Output the (x, y) coordinate of the center of the cell containing the given text.  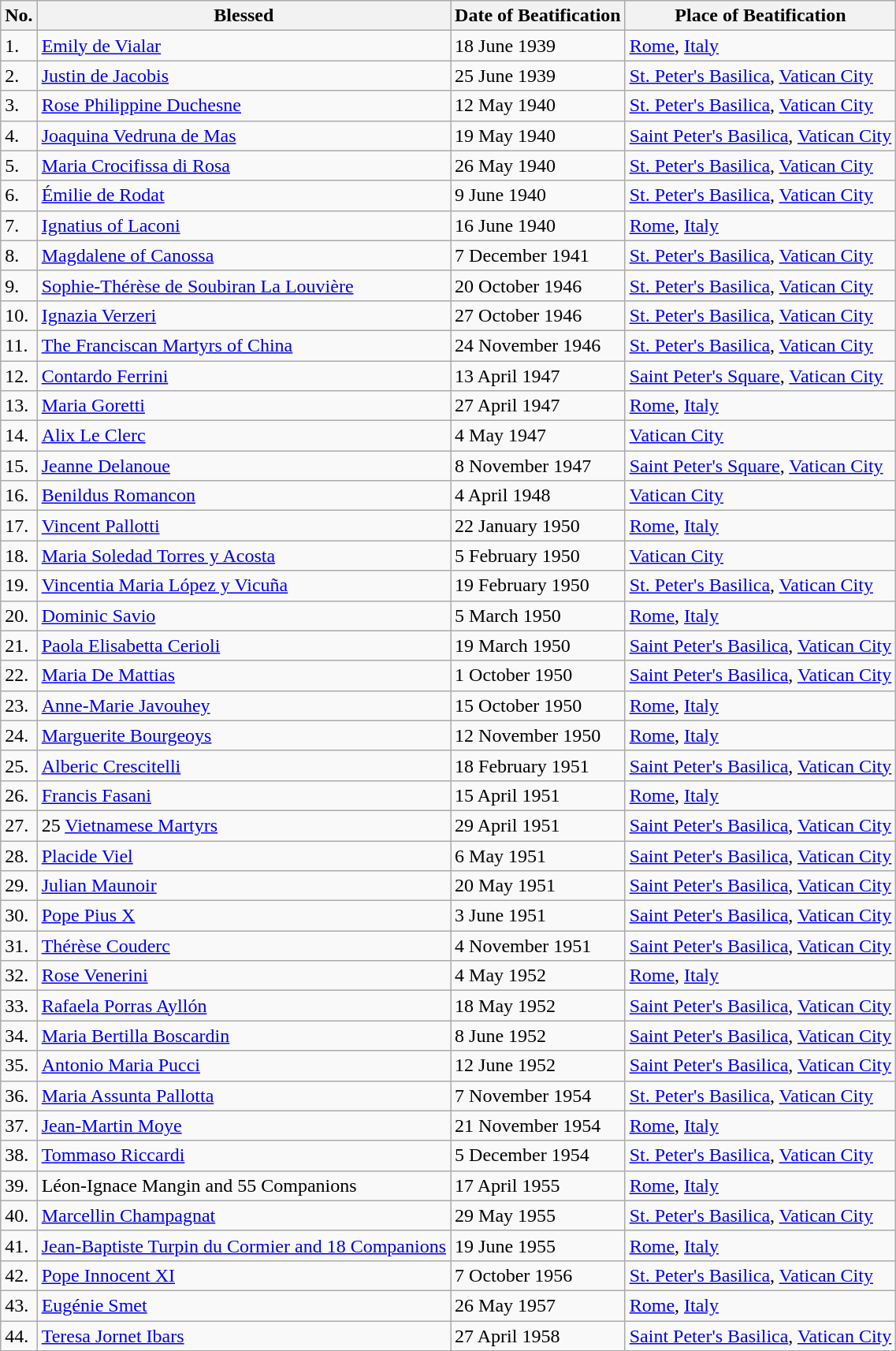
17 April 1955 (538, 1185)
32. (19, 976)
16 June 1940 (538, 225)
21 November 1954 (538, 1126)
12 May 1940 (538, 106)
Antonio Maria Pucci (244, 1066)
8 June 1952 (538, 1036)
25 June 1939 (538, 76)
Joaquina Vedruna de Mas (244, 136)
18 June 1939 (538, 46)
40. (19, 1215)
8. (19, 255)
27 October 1946 (538, 315)
34. (19, 1036)
15 October 1950 (538, 705)
Rose Philippine Duchesne (244, 106)
Anne-Marie Javouhey (244, 705)
Place of Beatification (760, 16)
44. (19, 1336)
33. (19, 1006)
26 May 1940 (538, 166)
42. (19, 1275)
27 April 1947 (538, 406)
5 February 1950 (538, 556)
26. (19, 795)
20. (19, 616)
Vincent Pallotti (244, 526)
Justin de Jacobis (244, 76)
43. (19, 1305)
9 June 1940 (538, 195)
23. (19, 705)
13 April 1947 (538, 376)
20 May 1951 (538, 886)
18 May 1952 (538, 1006)
24 November 1946 (538, 345)
Jean-Baptiste Turpin du Cormier and 18 Companions (244, 1245)
Dominic Savio (244, 616)
Julian Maunoir (244, 886)
Maria De Mattias (244, 675)
Blessed (244, 16)
6 May 1951 (538, 855)
25 Vietnamese Martyrs (244, 825)
16. (19, 496)
Emily de Vialar (244, 46)
2. (19, 76)
18 February 1951 (538, 765)
14. (19, 436)
19. (19, 586)
30. (19, 916)
7 October 1956 (538, 1275)
4 November 1951 (538, 946)
19 June 1955 (538, 1245)
41. (19, 1245)
Pope Innocent XI (244, 1275)
Thérèse Couderc (244, 946)
22. (19, 675)
12. (19, 376)
25. (19, 765)
7 December 1941 (538, 255)
Ignatius of Laconi (244, 225)
Placide Viel (244, 855)
13. (19, 406)
4 April 1948 (538, 496)
19 March 1950 (538, 646)
1. (19, 46)
Maria Bertilla Boscardin (244, 1036)
Contardo Ferrini (244, 376)
35. (19, 1066)
7. (19, 225)
Eugénie Smet (244, 1305)
5 March 1950 (538, 616)
Date of Beatification (538, 16)
Alberic Crescitelli (244, 765)
7 November 1954 (538, 1096)
Marcellin Champagnat (244, 1215)
17. (19, 526)
Jeanne Delanoue (244, 466)
4 May 1947 (538, 436)
15 April 1951 (538, 795)
26 May 1957 (538, 1305)
11. (19, 345)
21. (19, 646)
No. (19, 16)
38. (19, 1156)
Tommaso Riccardi (244, 1156)
Francis Fasani (244, 795)
1 October 1950 (538, 675)
Rafaela Porras Ayllón (244, 1006)
12 November 1950 (538, 735)
20 October 1946 (538, 285)
27 April 1958 (538, 1336)
Alix Le Clerc (244, 436)
4 May 1952 (538, 976)
Léon-Ignace Mangin and 55 Companions (244, 1185)
Maria Crocifissa di Rosa (244, 166)
Vincentia Maria López y Vicuña (244, 586)
5 December 1954 (538, 1156)
24. (19, 735)
Ignazia Verzeri (244, 315)
37. (19, 1126)
3 June 1951 (538, 916)
Maria Assunta Pallotta (244, 1096)
22 January 1950 (538, 526)
Marguerite Bourgeoys (244, 735)
Paola Elisabetta Cerioli (244, 646)
29 May 1955 (538, 1215)
19 February 1950 (538, 586)
31. (19, 946)
18. (19, 556)
19 May 1940 (538, 136)
27. (19, 825)
8 November 1947 (538, 466)
6. (19, 195)
The Franciscan Martyrs of China (244, 345)
28. (19, 855)
10. (19, 315)
Magdalene of Canossa (244, 255)
Rose Venerini (244, 976)
4. (19, 136)
Teresa Jornet Ibars (244, 1336)
Maria Goretti (244, 406)
Jean-Martin Moye (244, 1126)
12 June 1952 (538, 1066)
Benildus Romancon (244, 496)
Sophie-Thérèse de Soubiran La Louvière (244, 285)
5. (19, 166)
15. (19, 466)
36. (19, 1096)
Maria Soledad Torres y Acosta (244, 556)
29 April 1951 (538, 825)
39. (19, 1185)
29. (19, 886)
Pope Pius X (244, 916)
3. (19, 106)
9. (19, 285)
Émilie de Rodat (244, 195)
